Extract the (X, Y) coordinate from the center of the cell holding the provided text.  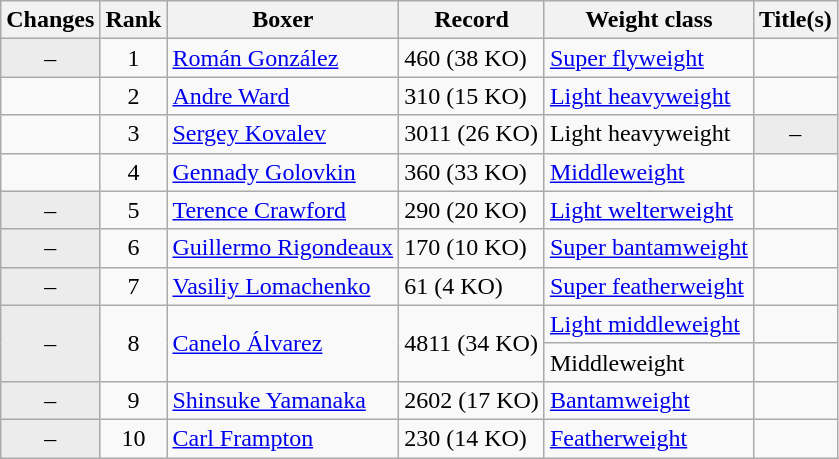
Light middleweight (648, 324)
5 (134, 210)
Shinsuke Yamanaka (283, 400)
4811 (34 KO) (472, 343)
290 (20 KO) (472, 210)
6 (134, 248)
170 (10 KO) (472, 248)
Terence Crawford (283, 210)
Light welterweight (648, 210)
Weight class (648, 20)
7 (134, 286)
Carl Frampton (283, 438)
Rank (134, 20)
460 (38 KO) (472, 58)
Román González (283, 58)
Andre Ward (283, 96)
Boxer (283, 20)
Super flyweight (648, 58)
2602 (17 KO) (472, 400)
1 (134, 58)
4 (134, 172)
2 (134, 96)
Guillermo Rigondeaux (283, 248)
Super featherweight (648, 286)
Sergey Kovalev (283, 134)
61 (4 KO) (472, 286)
Featherweight (648, 438)
10 (134, 438)
Record (472, 20)
Bantamweight (648, 400)
8 (134, 343)
9 (134, 400)
Title(s) (795, 20)
3 (134, 134)
230 (14 KO) (472, 438)
3011 (26 KO) (472, 134)
Vasiliy Lomachenko (283, 286)
Changes (50, 20)
360 (33 KO) (472, 172)
310 (15 KO) (472, 96)
Super bantamweight (648, 248)
Canelo Álvarez (283, 343)
Gennady Golovkin (283, 172)
